Provide the [X, Y] coordinate of the cell's center where the given text is located.  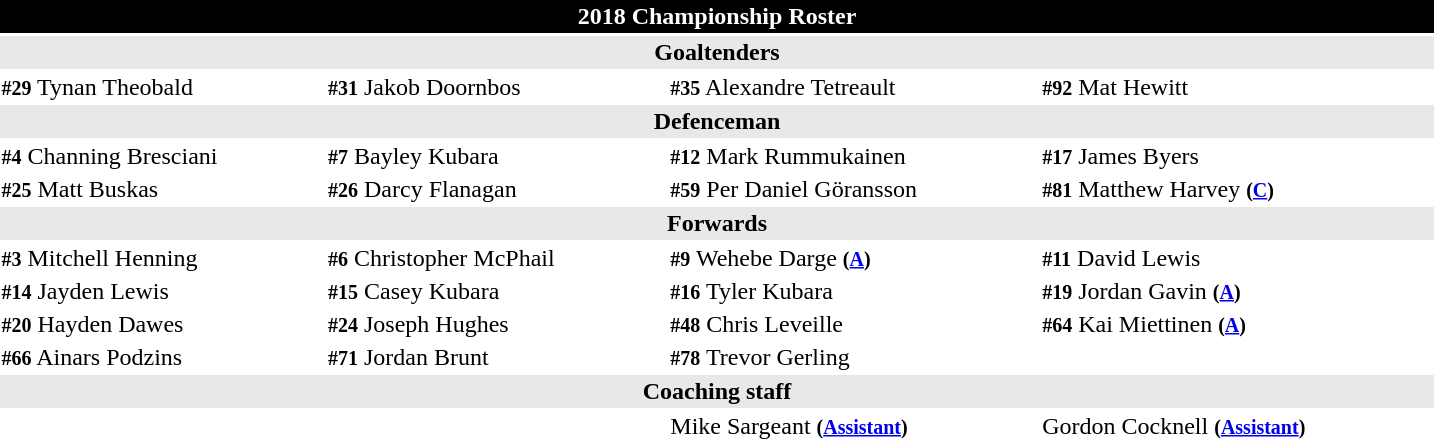
Coaching staff [717, 392]
#14 Jayden Lewis [162, 291]
Defenceman [717, 122]
#31 Jakob Doornbos [496, 87]
Forwards [717, 224]
#64 Kai Miettinen (A) [1238, 324]
#7 Bayley Kubara [496, 156]
#19 Jordan Gavin (A) [1238, 291]
#48 Chris Leveille [854, 324]
Goaltenders [717, 52]
#15 Casey Kubara [496, 291]
#17 James Byers [1238, 156]
#6 Christopher McPhail [496, 258]
#71 Jordan Brunt [496, 357]
#26 Darcy Flanagan [496, 189]
#92 Mat Hewitt [1238, 87]
#59 Per Daniel Göransson [854, 189]
#24 Joseph Hughes [496, 324]
#12 Mark Rummukainen [854, 156]
#29 Tynan Theobald [162, 87]
2018 Championship Roster [717, 16]
#66 Ainars Podzins [162, 357]
#3 Mitchell Henning [162, 258]
#4 Channing Bresciani [162, 156]
#11 David Lewis [1238, 258]
#16 Tyler Kubara [854, 291]
#78 Trevor Gerling [854, 357]
#81 Matthew Harvey (C) [1238, 189]
#9 Wehebe Darge (A) [854, 258]
#20 Hayden Dawes [162, 324]
#35 Alexandre Tetreault [854, 87]
#25 Matt Buskas [162, 189]
